Identify which cell holds the provided text, then report its [X, Y] central coordinate. 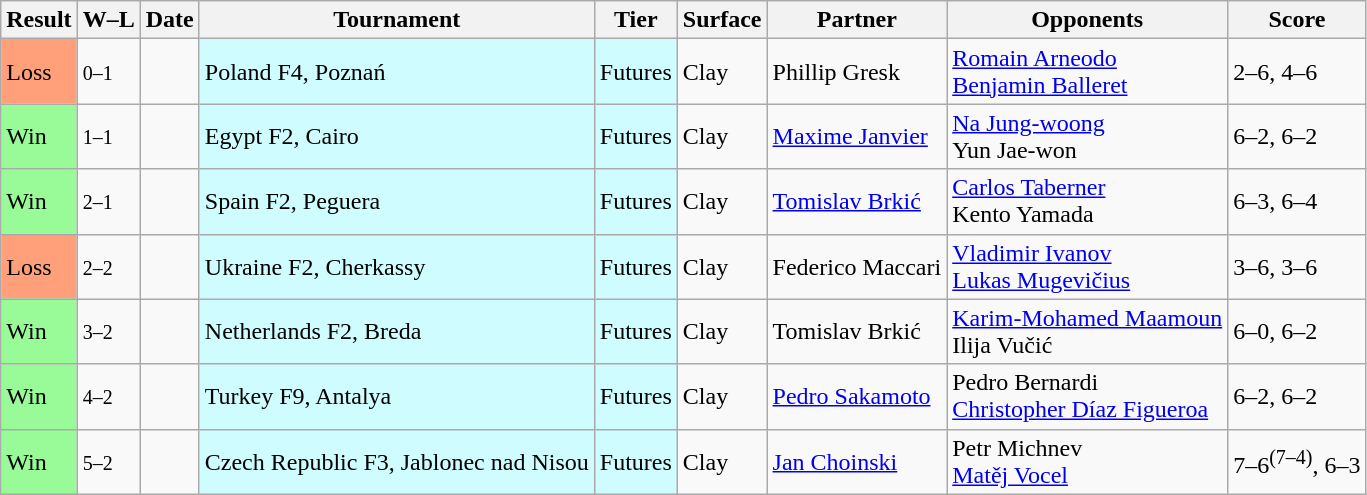
Karim-Mohamed Maamoun Ilija Vučić [1088, 332]
1–1 [108, 136]
Turkey F9, Antalya [396, 396]
Petr Michnev Matěj Vocel [1088, 462]
Spain F2, Peguera [396, 202]
Romain Arneodo Benjamin Balleret [1088, 72]
Pedro Bernardi Christopher Díaz Figueroa [1088, 396]
Phillip Gresk [857, 72]
Score [1297, 20]
Na Jung-woong Yun Jae-won [1088, 136]
Opponents [1088, 20]
Pedro Sakamoto [857, 396]
Tournament [396, 20]
3–6, 3–6 [1297, 266]
Carlos Taberner Kento Yamada [1088, 202]
2–2 [108, 266]
Poland F4, Poznań [396, 72]
W–L [108, 20]
Tier [636, 20]
Federico Maccari [857, 266]
Maxime Janvier [857, 136]
Date [170, 20]
Jan Choinski [857, 462]
Result [39, 20]
Egypt F2, Cairo [396, 136]
Vladimir Ivanov Lukas Mugevičius [1088, 266]
Ukraine F2, Cherkassy [396, 266]
4–2 [108, 396]
Surface [722, 20]
6–0, 6–2 [1297, 332]
Partner [857, 20]
Netherlands F2, Breda [396, 332]
5–2 [108, 462]
2–6, 4–6 [1297, 72]
2–1 [108, 202]
6–3, 6–4 [1297, 202]
7–6(7–4), 6–3 [1297, 462]
3–2 [108, 332]
Czech Republic F3, Jablonec nad Nisou [396, 462]
0–1 [108, 72]
